Detect which cell encompasses the target text, then output its [X, Y] center coordinate. 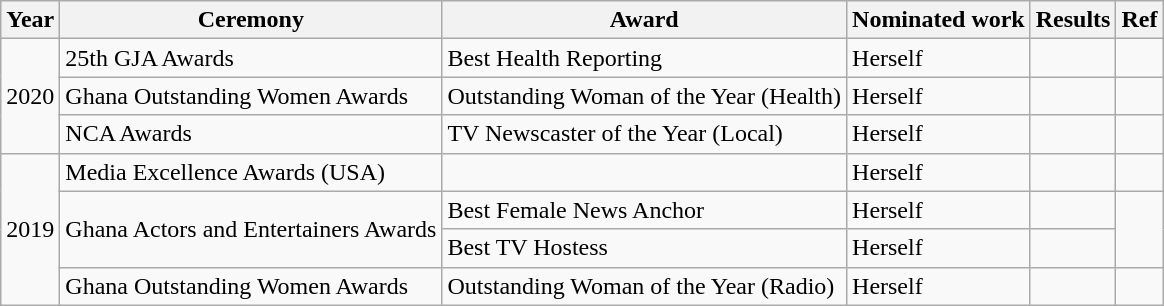
2019 [30, 229]
Award [644, 20]
Media Excellence Awards (USA) [251, 172]
Outstanding Woman of the Year (Radio) [644, 286]
Ref [1140, 20]
Best Female News Anchor [644, 210]
Nominated work [939, 20]
TV Newscaster of the Year (Local) [644, 134]
Ghana Actors and Entertainers Awards [251, 229]
Best TV Hostess [644, 248]
Year [30, 20]
NCA Awards [251, 134]
Outstanding Woman of the Year (Health) [644, 96]
Results [1073, 20]
2020 [30, 96]
25th GJA Awards [251, 58]
Ceremony [251, 20]
Best Health Reporting [644, 58]
